Locate the cell with the specified text and output its (X, Y) center coordinate. 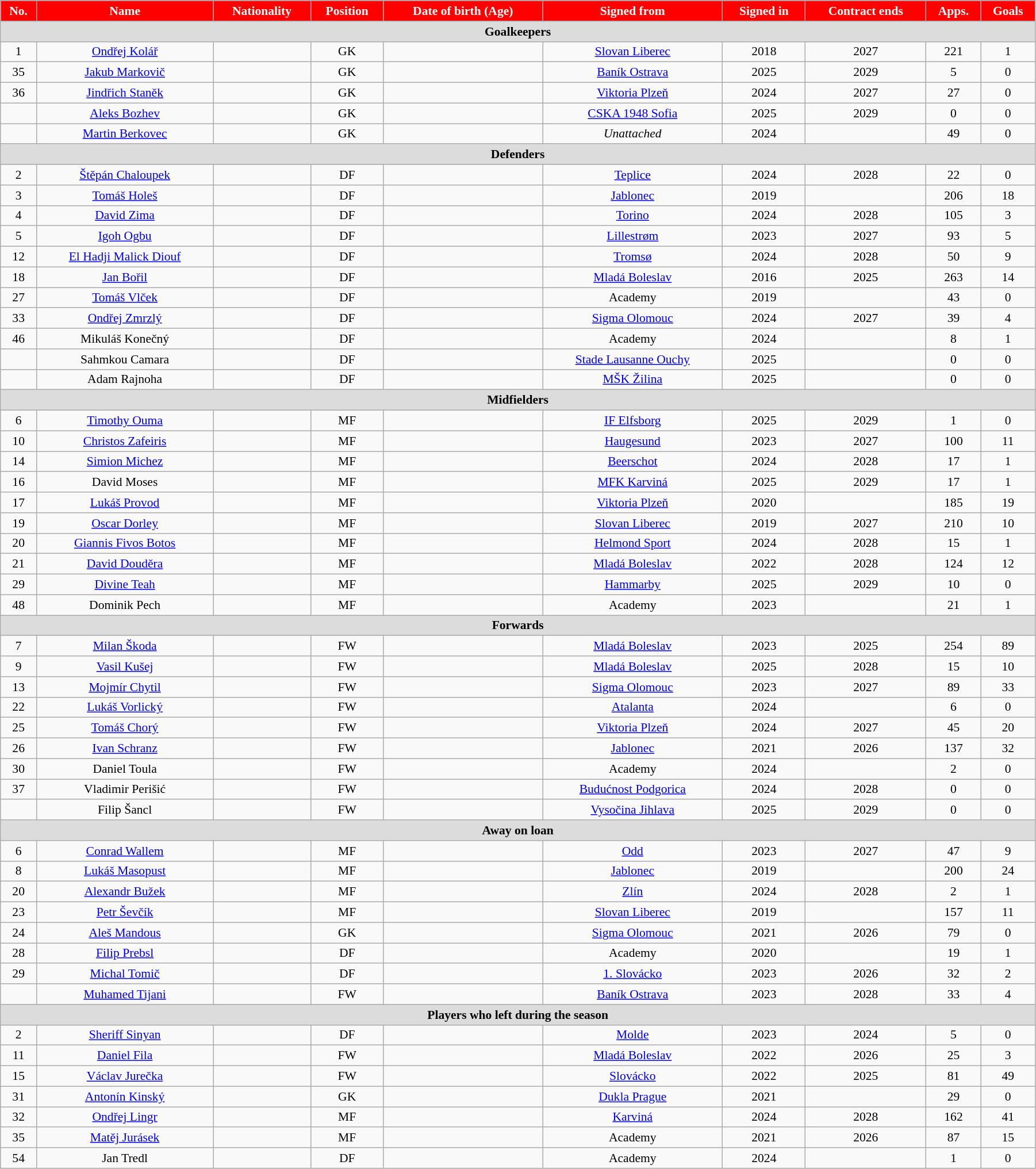
100 (953, 441)
26 (18, 749)
30 (18, 769)
254 (953, 646)
Away on loan (518, 830)
Zlín (632, 892)
210 (953, 523)
Mojmír Chytil (125, 687)
David Zima (125, 216)
Signed from (632, 11)
Tomáš Chorý (125, 728)
Contract ends (866, 11)
41 (1008, 1117)
Ondřej Zmrzlý (125, 319)
Name (125, 11)
Jan Tredl (125, 1158)
46 (18, 339)
Helmond Sport (632, 543)
31 (18, 1097)
Sahmkou Camara (125, 359)
23 (18, 913)
Martin Berkovec (125, 134)
Vysočina Jihlava (632, 810)
Ondřej Lingr (125, 1117)
2018 (764, 52)
Budućnost Podgorica (632, 789)
Divine Teah (125, 585)
Filip Šancl (125, 810)
Petr Ševčík (125, 913)
Daniel Toula (125, 769)
Aleš Mandous (125, 933)
Lillestrøm (632, 236)
Václav Jurečka (125, 1076)
Torino (632, 216)
Signed in (764, 11)
2016 (764, 277)
45 (953, 728)
7 (18, 646)
Dominik Pech (125, 605)
Timothy Ouma (125, 421)
Giannis Fivos Botos (125, 543)
Mikuláš Konečný (125, 339)
Jakub Markovič (125, 72)
Daniel Fila (125, 1056)
81 (953, 1076)
48 (18, 605)
Goalkeepers (518, 32)
Hammarby (632, 585)
Date of birth (Age) (463, 11)
Conrad Wallem (125, 851)
Lukáš Provod (125, 503)
Midfielders (518, 400)
124 (953, 564)
El Hadji Malick Diouf (125, 257)
87 (953, 1138)
162 (953, 1117)
Tomáš Holeš (125, 196)
Milan Škoda (125, 646)
Jindřich Staněk (125, 93)
200 (953, 871)
Nationality (262, 11)
43 (953, 298)
IF Elfsborg (632, 421)
Igoh Ogbu (125, 236)
36 (18, 93)
MFK Karviná (632, 482)
Ondřej Kolář (125, 52)
1. Slovácko (632, 974)
Oscar Dorley (125, 523)
221 (953, 52)
David Moses (125, 482)
Atalanta (632, 707)
Lukáš Masopust (125, 871)
Slovácko (632, 1076)
Ivan Schranz (125, 749)
Jan Bořil (125, 277)
Karviná (632, 1117)
79 (953, 933)
Forwards (518, 626)
Players who left during the season (518, 1015)
50 (953, 257)
Michal Tomič (125, 974)
185 (953, 503)
93 (953, 236)
Dukla Prague (632, 1097)
Alexandr Bužek (125, 892)
13 (18, 687)
Adam Rajnoha (125, 380)
54 (18, 1158)
28 (18, 953)
Goals (1008, 11)
47 (953, 851)
206 (953, 196)
Simion Michez (125, 462)
Christos Zafeiris (125, 441)
Tomáš Vlček (125, 298)
Molde (632, 1035)
Vladimir Perišić (125, 789)
37 (18, 789)
No. (18, 11)
Beerschot (632, 462)
Odd (632, 851)
Štěpán Chaloupek (125, 175)
105 (953, 216)
Antonín Kinský (125, 1097)
157 (953, 913)
Stade Lausanne Ouchy (632, 359)
Defenders (518, 155)
Matěj Jurásek (125, 1138)
137 (953, 749)
39 (953, 319)
Apps. (953, 11)
Tromsø (632, 257)
Aleks Bozhev (125, 113)
Muhamed Tijani (125, 994)
Lukáš Vorlický (125, 707)
Filip Prebsl (125, 953)
Vasil Kušej (125, 666)
David Douděra (125, 564)
Sheriff Sinyan (125, 1035)
Unattached (632, 134)
16 (18, 482)
Haugesund (632, 441)
MŠK Žilina (632, 380)
CSKA 1948 Sofia (632, 113)
Position (347, 11)
263 (953, 277)
Teplice (632, 175)
